Locate the cell with the specified text and output its [X, Y] center coordinate. 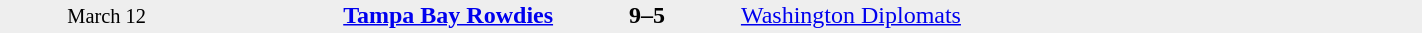
Tampa Bay Rowdies [384, 15]
March 12 [106, 16]
9–5 [648, 15]
Washington Diplomats [910, 15]
